Find where the given text appears and provide that cell's center as [X, Y] coordinate. 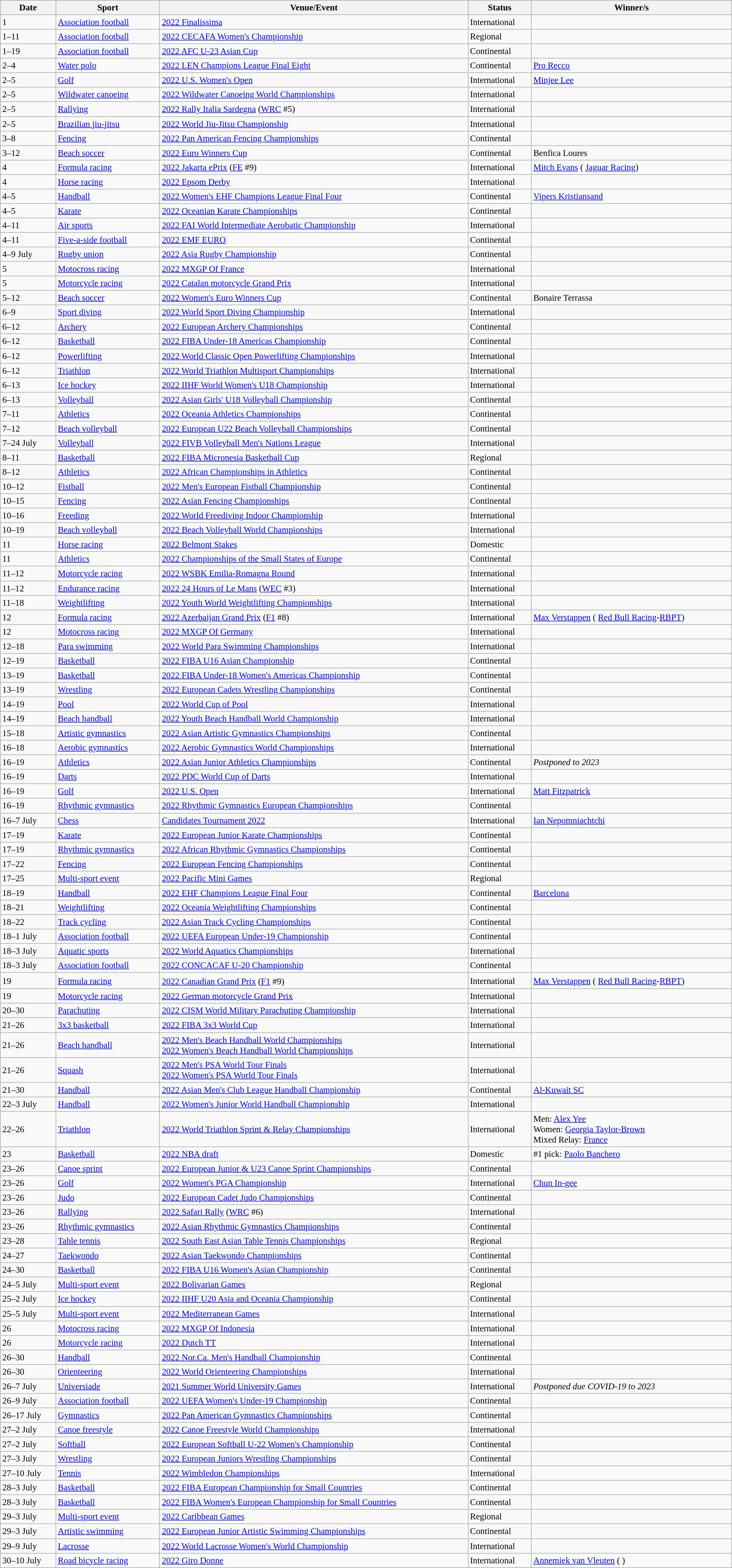
2022 Rhythmic Gymnastics European Championships [314, 806]
2022 Wimbledon Championships [314, 1473]
Road bicycle racing [108, 1560]
2022 FIBA 3x3 World Cup [314, 1025]
2022 FIBA U16 Women's Asian Championship [314, 1270]
18–22 [28, 922]
2022 NBA draft [314, 1154]
23–28 [28, 1241]
2022 Rally Italia Sardegna (WRC #5) [314, 109]
#1 pick: Paolo Banchero [632, 1154]
2022 African Rhythmic Gymnastics Championships [314, 849]
2022 UEFA Women's Under-19 Championship [314, 1401]
Al-Kuwait SC [632, 1090]
2022 Bolivarian Games [314, 1285]
Barcelona [632, 893]
Darts [108, 777]
24–30 [28, 1270]
Pro Recco [632, 66]
16–7 July [28, 820]
1 [28, 22]
Fistball [108, 487]
18–19 [28, 893]
2022 FIBA U16 Asian Championship [314, 661]
3–8 [28, 138]
2022 Jakarta ePrix (FE #9) [314, 167]
2022 24 Hours of Le Mans (WEC #3) [314, 588]
2022 U.S. Women's Open [314, 80]
2022 Nor.Ca. Men's Handball Championship [314, 1357]
2022 European Juniors Wrestling Championships [314, 1459]
2022 Women's PGA Championship [314, 1183]
Minjee Lee [632, 80]
2–4 [28, 66]
2022 European Cadets Wrestling Championships [314, 690]
Judo [108, 1197]
Artistic swimming [108, 1531]
2022 Women's EHF Champions League Final Four [314, 196]
2022 World Cup of Pool [314, 704]
20–30 [28, 1011]
2022 Men's PSA World Tour Finals 2022 Women's PSA World Tour Finals [314, 1070]
Sport [108, 8]
2022 Asian Artistic Gymnastics Championships [314, 733]
2022 FAI World Intermediate Aerobatic Championship [314, 225]
2022 U.S. Open [314, 791]
2022 UEFA European Under-19 Championship [314, 936]
29–9 July [28, 1546]
Lacrosse [108, 1546]
22–26 [28, 1129]
2022 South East Asian Table Tennis Championships [314, 1241]
2022 Catalan motorcycle Grand Prix [314, 283]
2022 MXGP Of Germany [314, 632]
Benfica Loures [632, 153]
2022 World Jiu-Jitsu Championship [314, 124]
2022 Asia Rugby Championship [314, 254]
Postponed due COVID-19 to 2023 [632, 1386]
3–12 [28, 153]
2022 World Classic Open Powerlifting Championships [314, 356]
23 [28, 1154]
2022 Asian Junior Athletics Championships [314, 762]
7–11 [28, 414]
18–21 [28, 908]
Canoe sprint [108, 1168]
Freeding [108, 516]
2022 Aerobic Gymnastics World Championships [314, 748]
2022 European Junior & U23 Canoe Sprint Championships [314, 1168]
Powerlifting [108, 356]
2022 World Sport Diving Championship [314, 312]
2022 Men's Beach Handball World Championships 2022 Women's Beach Handball World Championships [314, 1045]
30–10 July [28, 1560]
25–5 July [28, 1314]
2022 World Triathlon Multisport Championships [314, 371]
22–3 July [28, 1104]
Status [500, 8]
Canoe freestyle [108, 1430]
2022 Oceania Weightlifting Championships [314, 908]
12–18 [28, 646]
Mitch Evans ( Jaguar Racing) [632, 167]
2022 European U22 Beach Volleyball Championships [314, 428]
2022 European Softball U-22 Women's Championship [314, 1444]
2022 Championships of the Small States of Europe [314, 559]
Vipers Kristiansand [632, 196]
2022 Pacific Mini Games [314, 879]
2022 PDC World Cup of Darts [314, 777]
2022 Asian Taekwondo Championships [314, 1256]
2022 FIBA Women's European Championship for Small Countries [314, 1502]
17–22 [28, 864]
Water polo [108, 66]
2022 MXGP Of France [314, 269]
26–7 July [28, 1386]
10–12 [28, 487]
2022 CECAFA Women's Championship [314, 37]
Archery [108, 327]
2022 IIHF World Women's U18 Championship [314, 385]
Venue/Event [314, 8]
1–19 [28, 51]
4–9 July [28, 254]
2022 CISM World Military Parachuting Championship [314, 1011]
2022 African Championships in Athletics [314, 472]
7–12 [28, 428]
2022 Giro Donne [314, 1560]
2022 Azerbaijan Grand Prix (F1 #8) [314, 617]
Softball [108, 1444]
2022 Epsom Derby [314, 182]
Bonaire Terrassa [632, 298]
2022 Youth Beach Handball World Championship [314, 719]
2022 European Junior Karate Championships [314, 835]
2022 Women's Junior World Handball Championship [314, 1104]
2022 European Fencing Championships [314, 864]
5–12 [28, 298]
2022 WSBK Emilia-Romagna Round [314, 574]
2022 Men's European Fistball Championship [314, 487]
Track cycling [108, 922]
Pool [108, 704]
Matt Fitzpatrick [632, 791]
10–19 [28, 530]
2022 Safari Rally (WRC #6) [314, 1212]
2022 European Cadet Judo Championships [314, 1197]
2022 CONCACAF U-20 Championship [314, 965]
2022 EMF EURO [314, 240]
2022 LEN Champions League Final Eight [314, 66]
24–5 July [28, 1285]
Chess [108, 820]
2022 Oceania Athletics Championships [314, 414]
26–9 July [28, 1401]
Endurance racing [108, 588]
Tennis [108, 1473]
2022 Wildwater Canoeing World Championships [314, 95]
15–18 [28, 733]
Aerobic gymnastics [108, 748]
2022 IIHF U20 Asia and Oceania Championship [314, 1299]
Para swimming [108, 646]
17–25 [28, 879]
2021 Summer World University Games [314, 1386]
Taekwondo [108, 1256]
6–9 [28, 312]
2022 Pan American Fencing Championships [314, 138]
Men: Alex Yee Women: Georgia Taylor-BrownMixed Relay: France [632, 1129]
2022 Asian Fencing Championships [314, 501]
2022 Asian Track Cycling Championships [314, 922]
Annemiek van Vleuten ( ) [632, 1560]
Date [28, 8]
2022 Pan American Gymnastics Championships [314, 1415]
2022 Belmont Stakes [314, 545]
2022 FIVB Volleyball Men's Nations League [314, 443]
2022 World Orienteering Championships [314, 1372]
2022 European Archery Championships [314, 327]
Orienteering [108, 1372]
8–11 [28, 457]
2022 Canoe Freestyle World Championships [314, 1430]
2022 Women's Euro Winners Cup [314, 298]
Air sports [108, 225]
Aquatic sports [108, 951]
2022 World Freediving Indoor Championship [314, 516]
Ian Nepomniachtchi [632, 820]
2022 European Junior Artistic Swimming Championships [314, 1531]
2022 FIBA Under-18 Women's Americas Championship [314, 675]
Chun In-gee [632, 1183]
Postponed to 2023 [632, 762]
2022 Asian Girls' U18 Volleyball Championship [314, 400]
2022 Caribbean Games [314, 1517]
1–11 [28, 37]
Five-a-side football [108, 240]
2022 Euro Winners Cup [314, 153]
25–2 July [28, 1299]
2022 FIBA European Championship for Small Countries [314, 1488]
21–30 [28, 1090]
2022 MXGP Of Indonesia [314, 1328]
Squash [108, 1070]
16–18 [28, 748]
2022 AFC U-23 Asian Cup [314, 51]
2022 Dutch TT [314, 1343]
Wildwater canoeing [108, 95]
2022 Canadian Grand Prix (F1 #9) [314, 981]
2022 World Lacrosse Women's World Championship [314, 1546]
Table tennis [108, 1241]
Universiade [108, 1386]
18–1 July [28, 936]
Parachuting [108, 1011]
Artistic gymnastics [108, 733]
Winner/s [632, 8]
8–12 [28, 472]
12–19 [28, 661]
27–3 July [28, 1459]
2022 FIBA Under-18 Americas Championship [314, 342]
11–18 [28, 603]
2022 World Para Swimming Championships [314, 646]
26–17 July [28, 1415]
Sport diving [108, 312]
2022 EHF Champions League Final Four [314, 893]
2022 Oceanian Karate Championships [314, 211]
10–15 [28, 501]
Candidates Tournament 2022 [314, 820]
10–16 [28, 516]
2022 German motorcycle Grand Prix [314, 996]
Brazilian jiu-jitsu [108, 124]
27–10 July [28, 1473]
2022 World Triathlon Sprint & Relay Championships [314, 1129]
3x3 basketball [108, 1025]
2022 World Aquatics Championships [314, 951]
2022 FIBA Micronesia Basketball Cup [314, 457]
2022 Asian Rhythmic Gymnastics Championships [314, 1227]
2022 Mediterranean Games [314, 1314]
2022 Finalissima [314, 22]
24–27 [28, 1256]
7–24 July [28, 443]
2022 Youth World Weightlifting Championships [314, 603]
Gymnastics [108, 1415]
2022 Beach Volleyball World Championships [314, 530]
2022 Asian Men's Club League Handball Championship [314, 1090]
Rugby union [108, 254]
